Scan for the cell matching the given text and deliver its (x, y) coordinate at center. 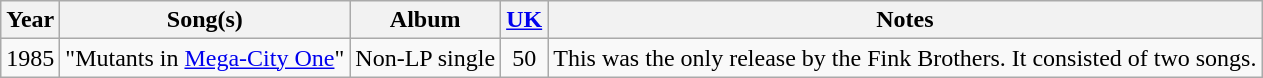
Notes (905, 20)
This was the only release by the Fink Brothers. It consisted of two songs. (905, 58)
Non-LP single (426, 58)
Song(s) (205, 20)
"Mutants in Mega-City One" (205, 58)
Year (30, 20)
UK (524, 20)
50 (524, 58)
Album (426, 20)
1985 (30, 58)
